Determine the (x, y) coordinate at the center of the cell enclosing the given text.  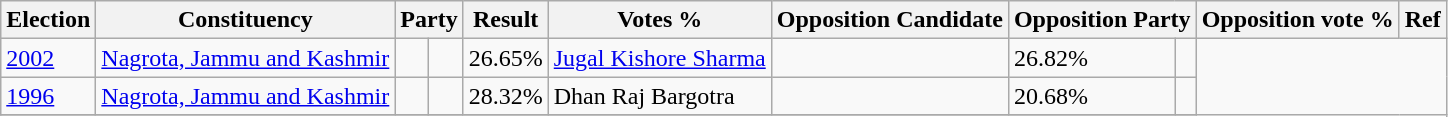
28.32% (506, 96)
26.82% (1091, 58)
26.65% (506, 58)
Opposition Party (1102, 20)
Election (48, 20)
Opposition vote % (1298, 20)
Jugal Kishore Sharma (660, 58)
Opposition Candidate (890, 20)
Votes % (660, 20)
1996 (48, 96)
Constituency (246, 20)
Party (429, 20)
20.68% (1091, 96)
Result (506, 20)
Ref (1422, 20)
Dhan Raj Bargotra (660, 96)
2002 (48, 58)
